For the text-containing cell, return its midpoint in [X, Y] coordinate format. 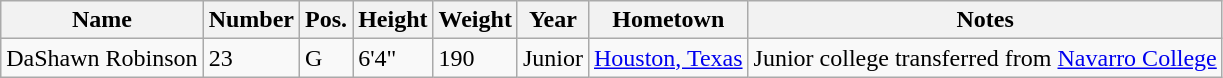
DaShawn Robinson [102, 58]
190 [475, 58]
Height [393, 20]
Houston, Texas [668, 58]
Hometown [668, 20]
6'4" [393, 58]
Junior [552, 58]
Junior college transferred from Navarro College [985, 58]
Year [552, 20]
G [326, 58]
Weight [475, 20]
Pos. [326, 20]
Name [102, 20]
Number [251, 20]
Notes [985, 20]
23 [251, 58]
